Output the (x, y) coordinate of the center of the cell containing the given text.  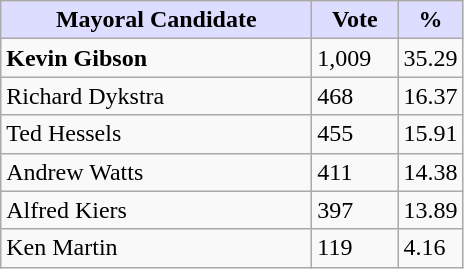
Alfred Kiers (156, 210)
16.37 (430, 96)
35.29 (430, 58)
1,009 (355, 58)
397 (355, 210)
Ken Martin (156, 248)
% (430, 20)
Andrew Watts (156, 172)
Ted Hessels (156, 134)
411 (355, 172)
468 (355, 96)
119 (355, 248)
4.16 (430, 248)
Kevin Gibson (156, 58)
14.38 (430, 172)
455 (355, 134)
15.91 (430, 134)
Richard Dykstra (156, 96)
Vote (355, 20)
13.89 (430, 210)
Mayoral Candidate (156, 20)
